Capture the cell that displays the provided text and extract its (X, Y) central coordinate. 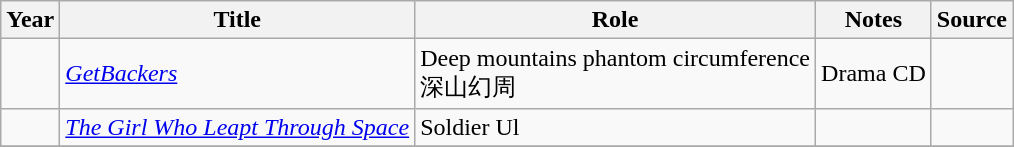
Role (616, 20)
Year (30, 20)
Notes (874, 20)
The Girl Who Leapt Through Space (238, 127)
Soldier Ul (616, 127)
Source (972, 20)
GetBackers (238, 74)
Title (238, 20)
Deep mountains phantom circumference深山幻周 (616, 74)
Drama CD (874, 74)
